Search for the cell housing the specified text and yield its (x, y) center coordinate. 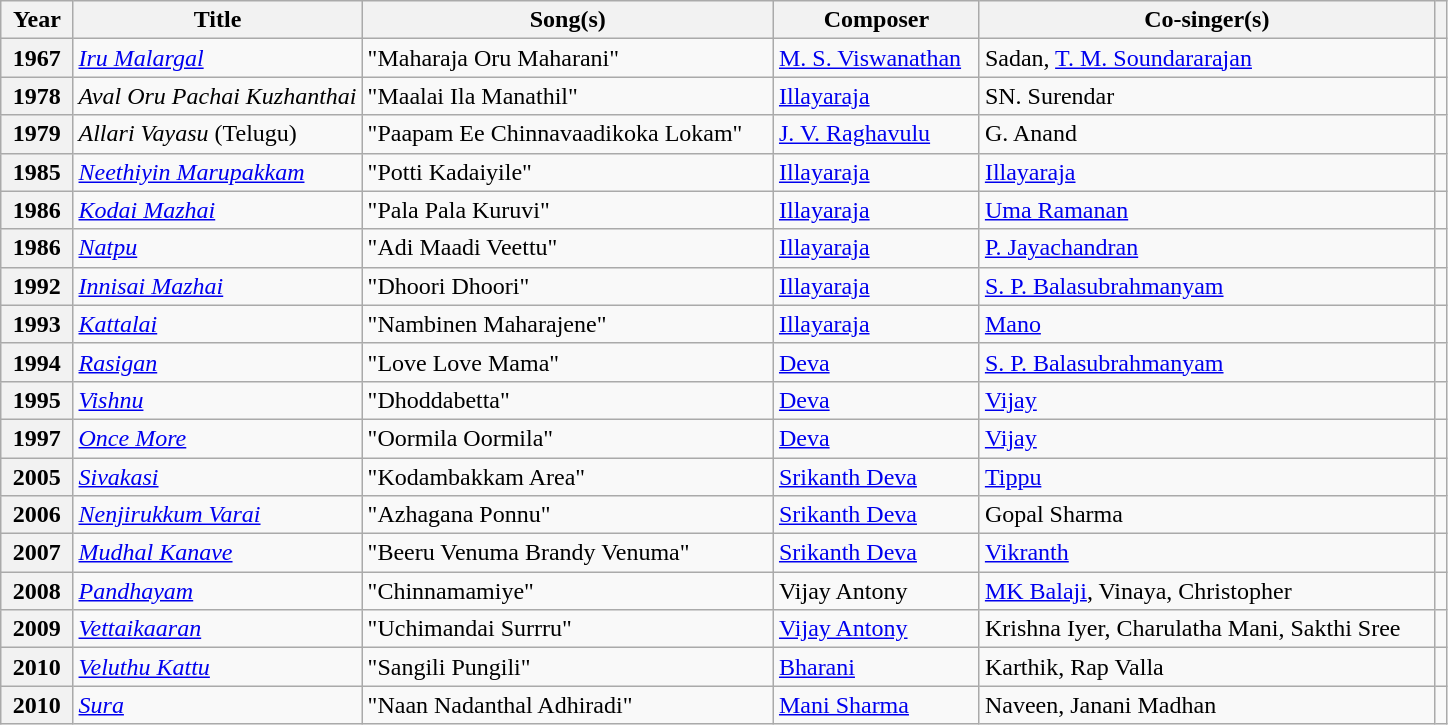
1978 (37, 96)
Gopal Sharma (1206, 515)
1997 (37, 438)
Year (37, 20)
Once More (218, 438)
1967 (37, 58)
2009 (37, 629)
"Adi Maadi Veettu" (568, 248)
"Sangili Pungili" (568, 667)
Song(s) (568, 20)
"Dhoori Dhoori" (568, 286)
Krishna Iyer, Charulatha Mani, Sakthi Sree (1206, 629)
Co-singer(s) (1206, 20)
M. S. Viswanathan (876, 58)
Mano (1206, 324)
Neethiyin Marupakkam (218, 172)
"Uchimandai Surrru" (568, 629)
Vikranth (1206, 553)
G. Anand (1206, 134)
1995 (37, 400)
Tippu (1206, 477)
2008 (37, 591)
2007 (37, 553)
P. Jayachandran (1206, 248)
"Maharaja Oru Maharani" (568, 58)
Kattalai (218, 324)
Pandhayam (218, 591)
Mani Sharma (876, 705)
"Pala Pala Kuruvi" (568, 210)
Allari Vayasu (Telugu) (218, 134)
"Naan Nadanthal Adhiradi" (568, 705)
Veluthu Kattu (218, 667)
"Beeru Venuma Brandy Venuma" (568, 553)
Vettaikaaran (218, 629)
1979 (37, 134)
2006 (37, 515)
Sadan, T. M. Soundararajan (1206, 58)
Bharani (876, 667)
Innisai Mazhai (218, 286)
"Azhagana Ponnu" (568, 515)
"Kodambakkam Area" (568, 477)
SN. Surendar (1206, 96)
"Chinnamamiye" (568, 591)
"Paapam Ee Chinnavaadikoka Lokam" (568, 134)
"Love Love Mama" (568, 362)
Iru Malargal (218, 58)
1992 (37, 286)
MK Balaji, Vinaya, Christopher (1206, 591)
Naveen, Janani Madhan (1206, 705)
"Nambinen Maharajene" (568, 324)
2005 (37, 477)
"Oormila Oormila" (568, 438)
Kodai Mazhai (218, 210)
Composer (876, 20)
Karthik, Rap Valla (1206, 667)
J. V. Raghavulu (876, 134)
Uma Ramanan (1206, 210)
Nenjirukkum Varai (218, 515)
Aval Oru Pachai Kuzhanthai (218, 96)
1994 (37, 362)
Sura (218, 705)
"Dhoddabetta" (568, 400)
Mudhal Kanave (218, 553)
Title (218, 20)
Vishnu (218, 400)
1993 (37, 324)
"Maalai Ila Manathil" (568, 96)
Natpu (218, 248)
Sivakasi (218, 477)
Rasigan (218, 362)
1985 (37, 172)
"Potti Kadaiyile" (568, 172)
